Capture the cell that displays the provided text and extract its [X, Y] central coordinate. 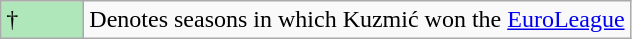
Denotes seasons in which Kuzmić won the EuroLeague [357, 20]
† [42, 20]
